Pinpoint the cell where the given text exists, returning its [X, Y] midpoint coordinate. 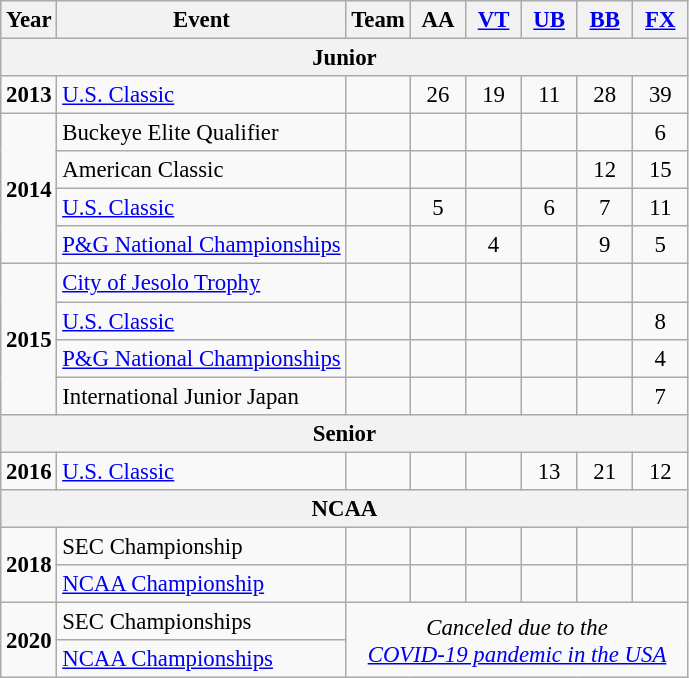
Buckeye Elite Qualifier [202, 133]
19 [494, 95]
NCAA Championship [202, 584]
International Junior Japan [202, 396]
FX [661, 20]
2014 [29, 189]
13 [549, 471]
BB [605, 20]
AA [438, 20]
8 [661, 321]
VT [494, 20]
UB [549, 20]
American Classic [202, 170]
2013 [29, 95]
SEC Championships [202, 621]
26 [438, 95]
2015 [29, 339]
21 [605, 471]
NCAA [344, 509]
2016 [29, 471]
Year [29, 20]
9 [605, 245]
39 [661, 95]
Junior [344, 58]
2020 [29, 640]
Team [378, 20]
Event [202, 20]
Canceled due to theCOVID-19 pandemic in the USA [517, 640]
15 [661, 170]
City of Jesolo Trophy [202, 283]
Senior [344, 433]
NCAA Championships [202, 659]
2018 [29, 564]
SEC Championship [202, 546]
28 [605, 95]
